Pinpoint the cell where the given text exists, returning its [X, Y] midpoint coordinate. 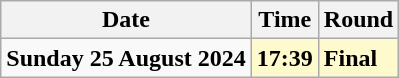
Time [284, 20]
Final [358, 58]
17:39 [284, 58]
Round [358, 20]
Sunday 25 August 2024 [126, 58]
Date [126, 20]
